Find where the given text appears and provide that cell's center as [x, y] coordinate. 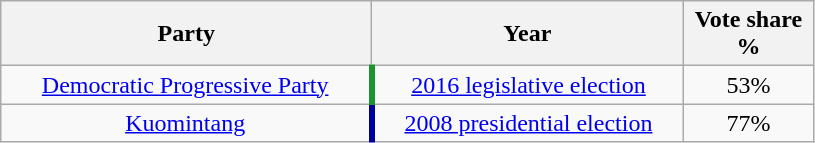
Vote share % [748, 34]
2008 presidential election [528, 123]
Year [528, 34]
2016 legislative election [528, 85]
53% [748, 85]
Party [186, 34]
Democratic Progressive Party [186, 85]
Kuomintang [186, 123]
77% [748, 123]
